Return the [x, y] coordinate for the center point of the cell that contains the specified text.  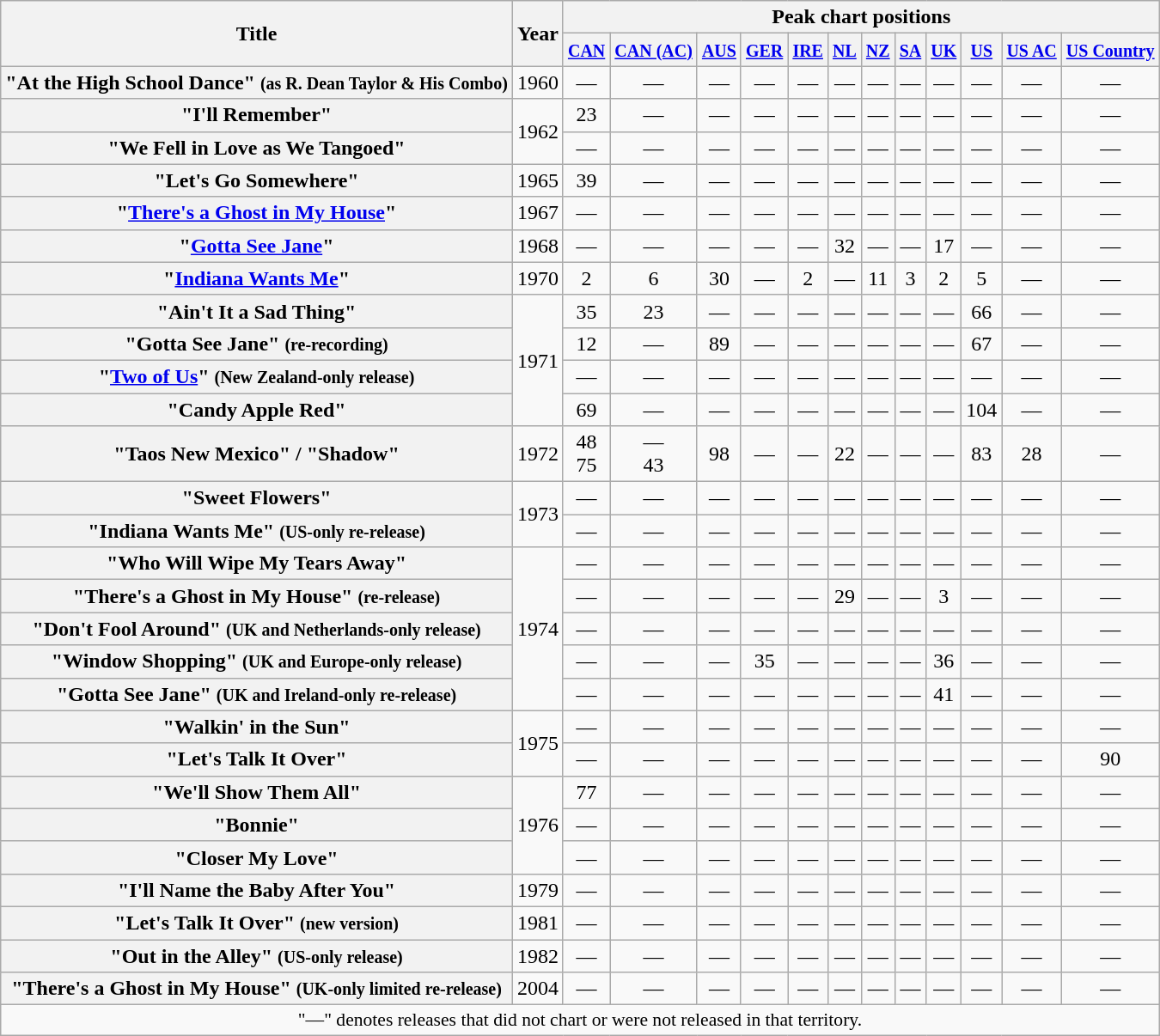
IRE [808, 50]
17 [943, 246]
"Don't Fool Around" (UK and Netherlands-only release) [257, 629]
"Gotta See Jane" (UK and Ireland-only re-release) [257, 694]
6 [654, 278]
66 [981, 311]
98 [718, 454]
32 [844, 246]
"I'll Remember" [257, 115]
US [981, 50]
"Walkin' in the Sun" [257, 727]
1962 [538, 131]
US AC [1031, 50]
"Who Will Wipe My Tears Away" [257, 564]
"Bonnie" [257, 825]
28 [1031, 454]
2004 [538, 989]
104 [981, 410]
69 [586, 410]
CAN [586, 50]
US Country [1110, 50]
"There's a Ghost in My House" (UK-only limited re-release) [257, 989]
—43 [654, 454]
12 [586, 344]
"There's a Ghost in My House" [257, 213]
"Indiana Wants Me" [257, 278]
1973 [538, 515]
22 [844, 454]
"Gotta See Jane" (re-recording) [257, 344]
"We'll Show Them All" [257, 792]
1979 [538, 890]
41 [943, 694]
"Window Shopping" (UK and Europe-only release) [257, 661]
"Let's Go Somewhere" [257, 180]
1975 [538, 743]
90 [1110, 759]
NZ [878, 50]
1960 [538, 82]
"Ain't It a Sad Thing" [257, 311]
1970 [538, 278]
30 [718, 278]
"Let's Talk It Over" (new version) [257, 923]
"There's a Ghost in My House" (re-release) [257, 596]
Year [538, 34]
1981 [538, 923]
UK [943, 50]
1982 [538, 956]
"We Fell in Love as We Tangoed" [257, 148]
"Closer My Love" [257, 857]
"Let's Talk It Over" [257, 759]
89 [718, 344]
GER [764, 50]
"Sweet Flowers" [257, 498]
1974 [538, 629]
"Indiana Wants Me" (US-only re-release) [257, 531]
CAN (AC) [654, 50]
36 [943, 661]
1968 [538, 246]
1972 [538, 454]
67 [981, 344]
1967 [538, 213]
77 [586, 792]
"At the High School Dance" (as R. Dean Taylor & His Combo) [257, 82]
SA [911, 50]
"Two of Us" (New Zealand-only release) [257, 376]
29 [844, 596]
"Out in the Alley" (US-only release) [257, 956]
"I'll Name the Baby After You" [257, 890]
NL [844, 50]
Title [257, 34]
83 [981, 454]
5 [981, 278]
"Taos New Mexico" / "Shadow" [257, 454]
4875 [586, 454]
"—" denotes releases that did not chart or were not released in that territory. [580, 1021]
"Gotta See Jane" [257, 246]
Peak chart positions [861, 17]
"Candy Apple Red" [257, 410]
11 [878, 278]
AUS [718, 50]
1976 [538, 825]
1971 [538, 360]
1965 [538, 180]
39 [586, 180]
